Search for the cell housing the specified text and yield its (x, y) center coordinate. 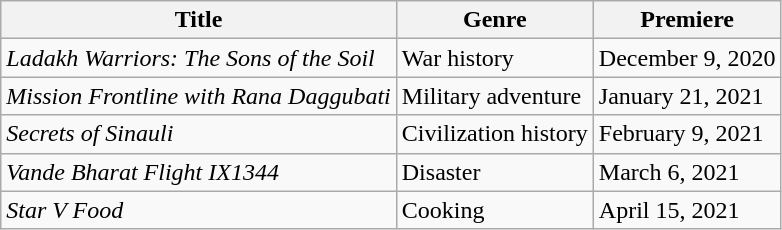
March 6, 2021 (687, 172)
Ladakh Warriors: The Sons of the Soil (199, 58)
Genre (494, 20)
Secrets of Sinauli (199, 134)
December 9, 2020 (687, 58)
Military adventure (494, 96)
Title (199, 20)
Vande Bharat Flight IX1344 (199, 172)
War history (494, 58)
February 9, 2021 (687, 134)
Mission Frontline with Rana Daggubati (199, 96)
Premiere (687, 20)
Civilization history (494, 134)
April 15, 2021 (687, 210)
Cooking (494, 210)
Star V Food (199, 210)
Disaster (494, 172)
January 21, 2021 (687, 96)
